Capture the cell that displays the provided text and extract its [X, Y] central coordinate. 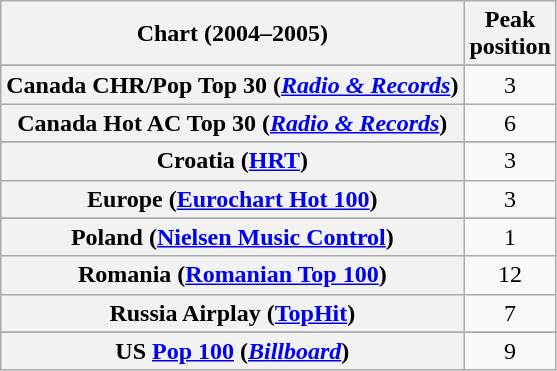
US Pop 100 (Billboard) [232, 351]
Poland (Nielsen Music Control) [232, 237]
Europe (Eurochart Hot 100) [232, 199]
Canada Hot AC Top 30 (Radio & Records) [232, 123]
Croatia (HRT) [232, 161]
Russia Airplay (TopHit) [232, 313]
Peakposition [510, 34]
Canada CHR/Pop Top 30 (Radio & Records) [232, 85]
Romania (Romanian Top 100) [232, 275]
12 [510, 275]
7 [510, 313]
1 [510, 237]
Chart (2004–2005) [232, 34]
9 [510, 351]
6 [510, 123]
